Capture the cell that displays the provided text and extract its (x, y) central coordinate. 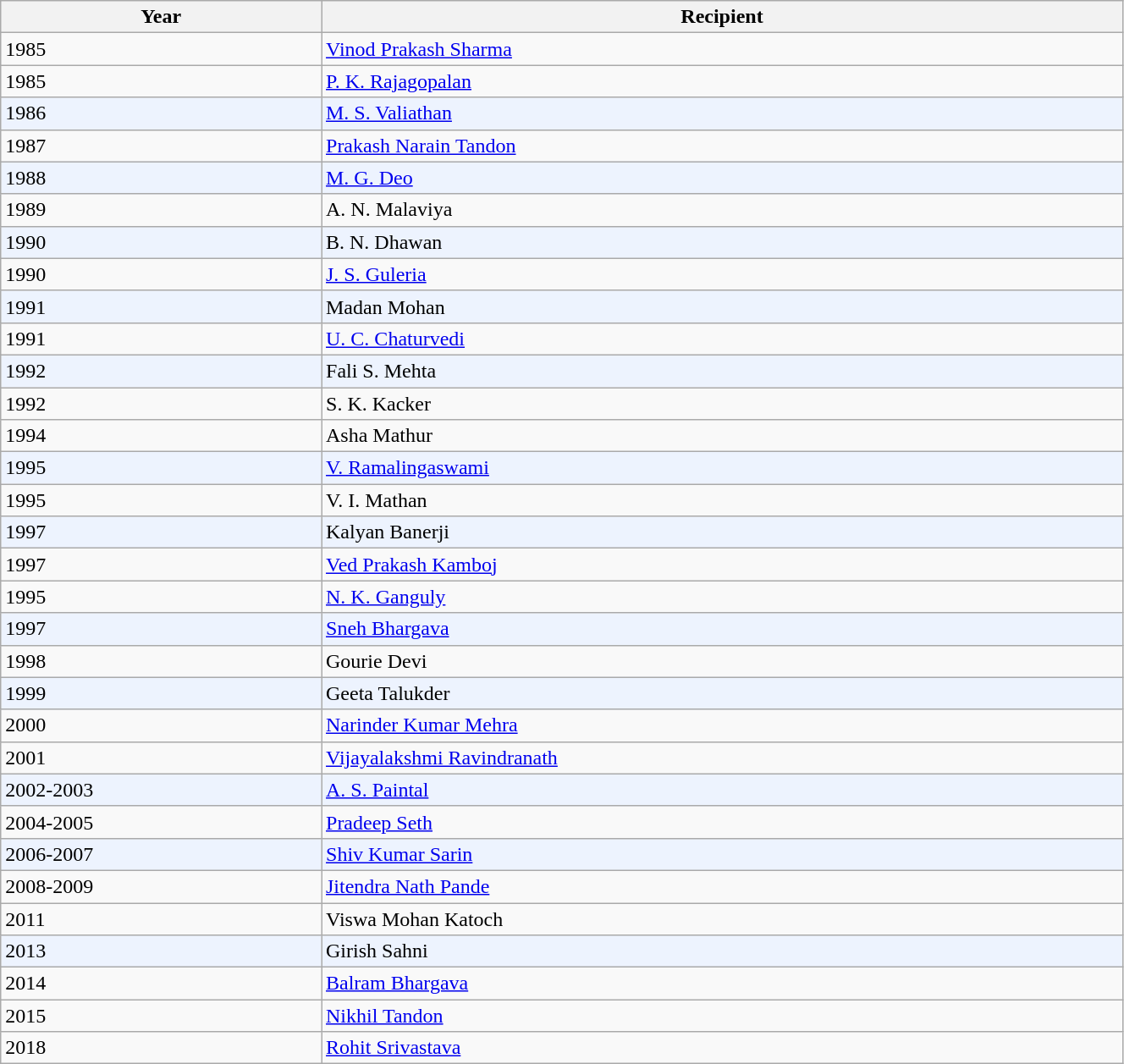
B. N. Dhawan (723, 242)
Vinod Prakash Sharma (723, 49)
Pradeep Seth (723, 822)
2008-2009 (161, 886)
1987 (161, 146)
Madan Mohan (723, 306)
Gourie Devi (723, 661)
V. Ramalingaswami (723, 468)
2006-2007 (161, 854)
M. S. Valiathan (723, 113)
Prakash Narain Tandon (723, 146)
2004-2005 (161, 822)
Nikhil Tandon (723, 1016)
Shiv Kumar Sarin (723, 854)
1994 (161, 436)
Girish Sahni (723, 951)
A. N. Malaviya (723, 210)
2018 (161, 1048)
Viswa Mohan Katoch (723, 918)
2013 (161, 951)
1999 (161, 693)
Recipient (723, 17)
Sneh Bhargava (723, 629)
2015 (161, 1016)
Fali S. Mehta (723, 371)
2014 (161, 984)
2011 (161, 918)
Year (161, 17)
N. K. Ganguly (723, 597)
1998 (161, 661)
J. S. Guleria (723, 274)
P. K. Rajagopalan (723, 81)
1988 (161, 178)
Kalyan Banerji (723, 532)
A. S. Paintal (723, 790)
Vijayalakshmi Ravindranath (723, 758)
2000 (161, 725)
2002-2003 (161, 790)
1986 (161, 113)
Rohit Srivastava (723, 1048)
1989 (161, 210)
Asha Mathur (723, 436)
S. K. Kacker (723, 404)
U. C. Chaturvedi (723, 339)
Jitendra Nath Pande (723, 886)
Narinder Kumar Mehra (723, 725)
Ved Prakash Kamboj (723, 565)
V. I. Mathan (723, 500)
Balram Bhargava (723, 984)
Geeta Talukder (723, 693)
M. G. Deo (723, 178)
2001 (161, 758)
